Scan for the cell matching the given text and deliver its [x, y] coordinate at center. 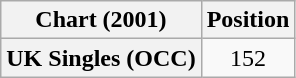
Chart (2001) [101, 20]
152 [248, 58]
UK Singles (OCC) [101, 58]
Position [248, 20]
